Pinpoint the cell where the given text exists, returning its [X, Y] midpoint coordinate. 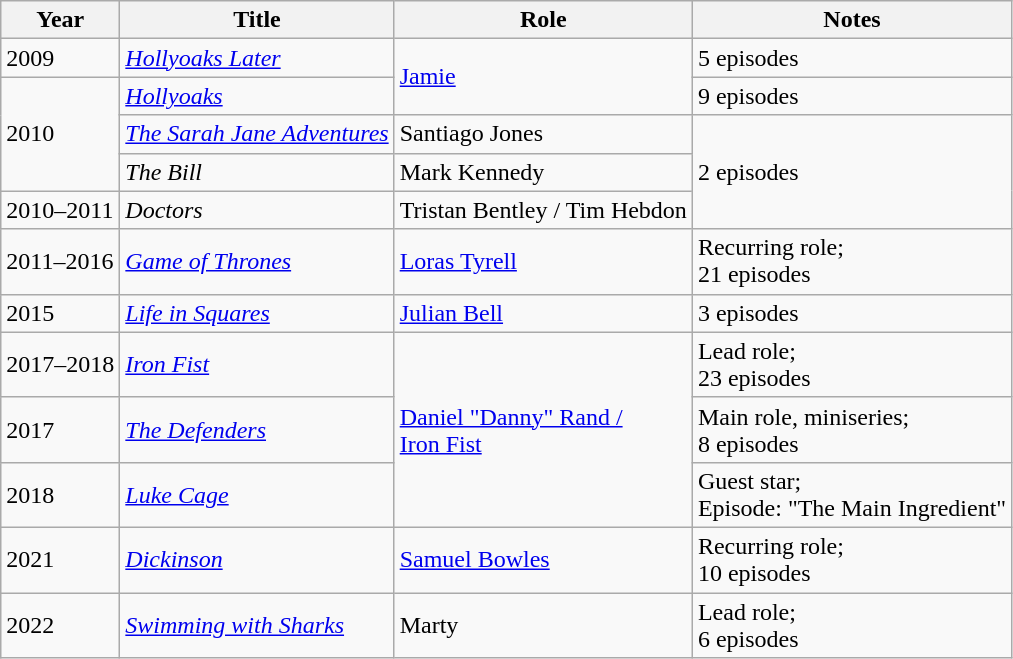
Marty [543, 624]
Julian Bell [543, 313]
2022 [60, 624]
Main role, miniseries;8 episodes [852, 430]
Iron Fist [257, 364]
2011–2016 [60, 262]
5 episodes [852, 58]
Lead role;23 episodes [852, 364]
Loras Tyrell [543, 262]
Daniel "Danny" Rand /Iron Fist [543, 430]
Swimming with Sharks [257, 624]
2017–2018 [60, 364]
Title [257, 20]
Year [60, 20]
Life in Squares [257, 313]
Role [543, 20]
Samuel Bowles [543, 560]
The Bill [257, 172]
2017 [60, 430]
Jamie [543, 77]
9 episodes [852, 96]
The Sarah Jane Adventures [257, 134]
2015 [60, 313]
Luke Cage [257, 494]
2010 [60, 134]
Mark Kennedy [543, 172]
Dickinson [257, 560]
Recurring role;10 episodes [852, 560]
Santiago Jones [543, 134]
Lead role;6 episodes [852, 624]
Tristan Bentley / Tim Hebdon [543, 210]
2021 [60, 560]
2018 [60, 494]
2 episodes [852, 172]
2009 [60, 58]
Game of Thrones [257, 262]
Doctors [257, 210]
3 episodes [852, 313]
Recurring role;21 episodes [852, 262]
Hollyoaks Later [257, 58]
Notes [852, 20]
Guest star;Episode: "The Main Ingredient" [852, 494]
Hollyoaks [257, 96]
2010–2011 [60, 210]
The Defenders [257, 430]
